Extract the (X, Y) coordinate from the center of the cell holding the provided text.  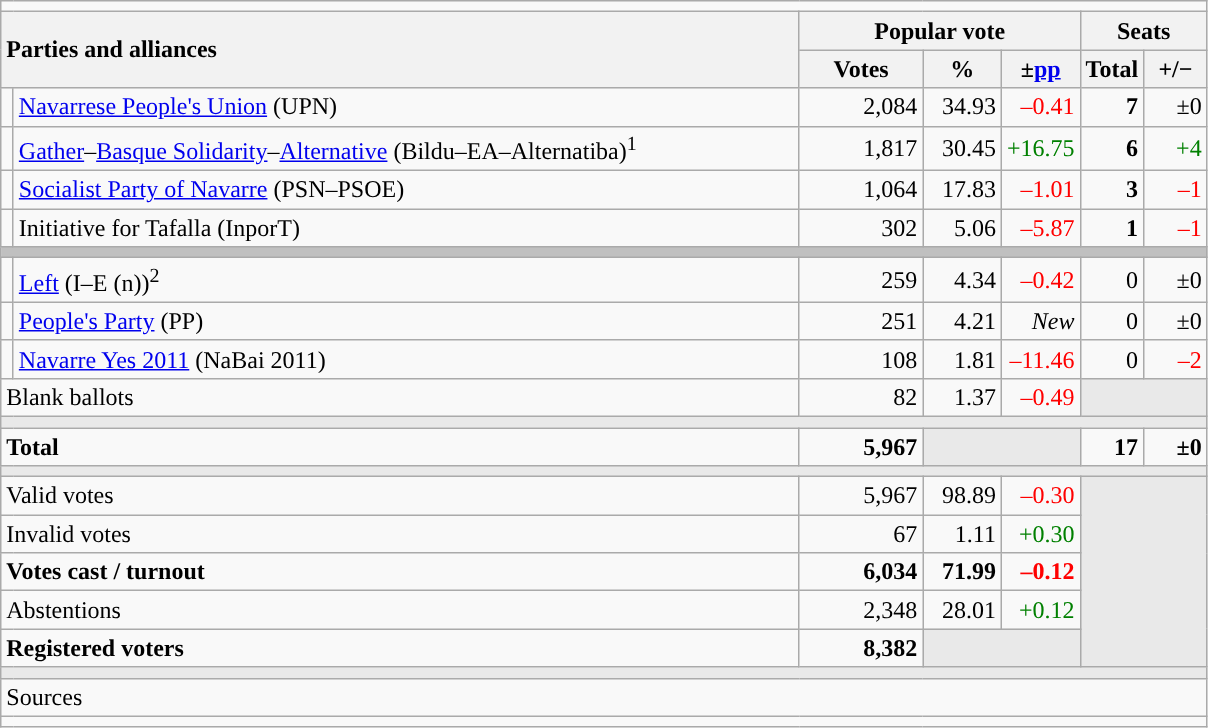
+4 (1176, 148)
Socialist Party of Navarre (PSN–PSOE) (406, 190)
1.11 (962, 534)
Seats (1144, 31)
259 (861, 280)
7 (1112, 107)
1.81 (962, 359)
Gather–Basque Solidarity–Alternative (Bildu–EA–Alternatiba)1 (406, 148)
Registered voters (400, 648)
Initiative for Tafalla (InporT) (406, 228)
–5.87 (1040, 228)
Navarrese People's Union (UPN) (406, 107)
+0.12 (1040, 610)
+/− (1176, 69)
Votes cast / turnout (400, 572)
Sources (604, 697)
Blank ballots (400, 397)
28.01 (962, 610)
New (1040, 321)
Invalid votes (400, 534)
–1.01 (1040, 190)
2,348 (861, 610)
30.45 (962, 148)
1,064 (861, 190)
–2 (1176, 359)
–0.42 (1040, 280)
108 (861, 359)
–0.30 (1040, 496)
–0.49 (1040, 397)
±pp (1040, 69)
1 (1112, 228)
Valid votes (400, 496)
4.21 (962, 321)
4.34 (962, 280)
People's Party (PP) (406, 321)
–11.46 (1040, 359)
67 (861, 534)
Votes (861, 69)
% (962, 69)
–0.41 (1040, 107)
251 (861, 321)
302 (861, 228)
Navarre Yes 2011 (NaBai 2011) (406, 359)
1.37 (962, 397)
2,084 (861, 107)
82 (861, 397)
34.93 (962, 107)
Parties and alliances (400, 50)
5.06 (962, 228)
71.99 (962, 572)
17.83 (962, 190)
17 (1112, 447)
+16.75 (1040, 148)
Left (I–E (n))2 (406, 280)
3 (1112, 190)
6 (1112, 148)
8,382 (861, 648)
+0.30 (1040, 534)
1,817 (861, 148)
–0.12 (1040, 572)
Abstentions (400, 610)
98.89 (962, 496)
Popular vote (940, 31)
6,034 (861, 572)
